Provide the (X, Y) coordinate of the cell's center where the given text is located.  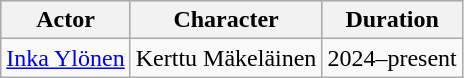
Kerttu Mäkeläinen (226, 58)
Actor (66, 20)
Inka Ylönen (66, 58)
Duration (392, 20)
Character (226, 20)
2024–present (392, 58)
